Provide the [x, y] coordinate of the cell's center where the given text is located.  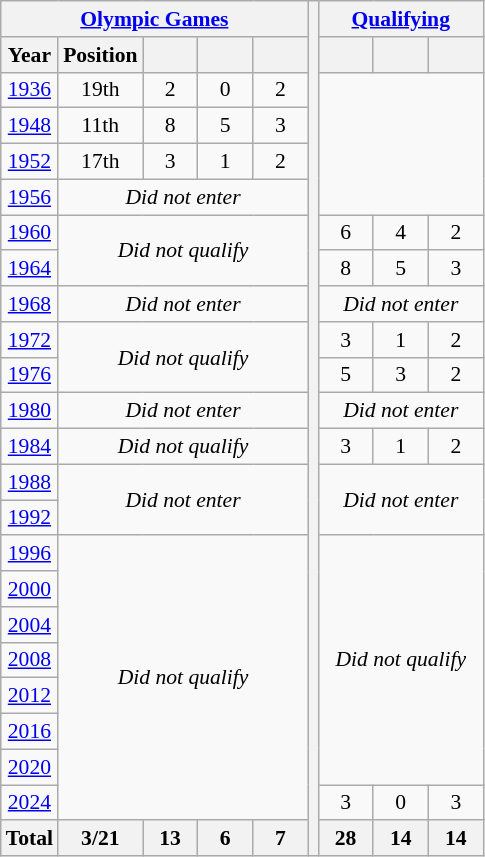
1948 [30, 126]
1964 [30, 269]
2020 [30, 767]
1936 [30, 90]
Total [30, 839]
2016 [30, 732]
1996 [30, 554]
2012 [30, 696]
13 [170, 839]
1984 [30, 447]
1956 [30, 197]
1960 [30, 233]
Year [30, 55]
1968 [30, 304]
Qualifying [400, 19]
2000 [30, 589]
17th [100, 162]
7 [280, 839]
Olympic Games [154, 19]
19th [100, 90]
2024 [30, 803]
2004 [30, 625]
1988 [30, 482]
2008 [30, 660]
1972 [30, 340]
3/21 [100, 839]
1992 [30, 518]
11th [100, 126]
1980 [30, 411]
28 [346, 839]
1952 [30, 162]
4 [400, 233]
Position [100, 55]
1976 [30, 375]
